Find where the given text appears and provide that cell's center as (x, y) coordinate. 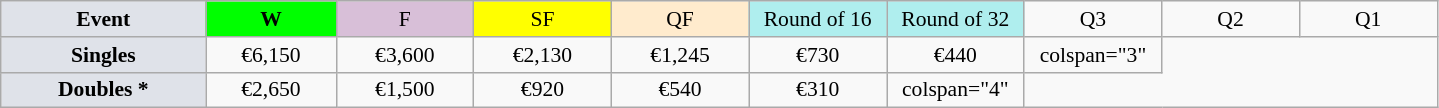
W (271, 19)
QF (680, 19)
Doubles * (104, 90)
Q2 (1231, 19)
€6,150 (271, 55)
€1,245 (680, 55)
€2,650 (271, 90)
€2,130 (543, 55)
€540 (680, 90)
€920 (543, 90)
€1,500 (405, 90)
Singles (104, 55)
Round of 16 (818, 19)
€310 (818, 90)
Round of 32 (955, 19)
F (405, 19)
colspan="3" (1093, 55)
€730 (818, 55)
Q1 (1368, 19)
€440 (955, 55)
SF (543, 19)
Event (104, 19)
€3,600 (405, 55)
Q3 (1093, 19)
colspan="4" (955, 90)
